Find where the given text appears and provide that cell's center as (X, Y) coordinate. 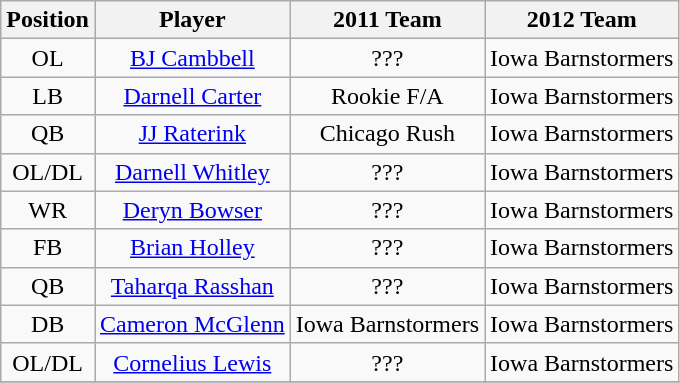
Position (48, 20)
Cornelius Lewis (192, 362)
Brian Holley (192, 248)
Player (192, 20)
2012 Team (582, 20)
LB (48, 96)
Chicago Rush (387, 134)
JJ Raterink (192, 134)
DB (48, 324)
OL (48, 58)
Deryn Bowser (192, 210)
Cameron McGlenn (192, 324)
Darnell Whitley (192, 172)
Rookie F/A (387, 96)
FB (48, 248)
2011 Team (387, 20)
Taharqa Rasshan (192, 286)
BJ Cambbell (192, 58)
Darnell Carter (192, 96)
WR (48, 210)
